Provide the [x, y] coordinate of the cell's center where the given text is located.  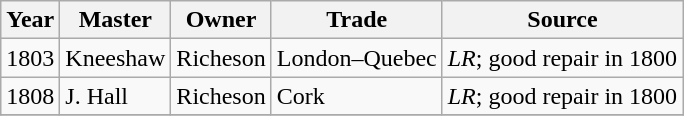
1803 [30, 58]
London–Quebec [356, 58]
Trade [356, 20]
J. Hall [116, 96]
Year [30, 20]
1808 [30, 96]
Owner [221, 20]
Source [562, 20]
Master [116, 20]
Cork [356, 96]
Kneeshaw [116, 58]
